Search for the cell housing the specified text and yield its (X, Y) center coordinate. 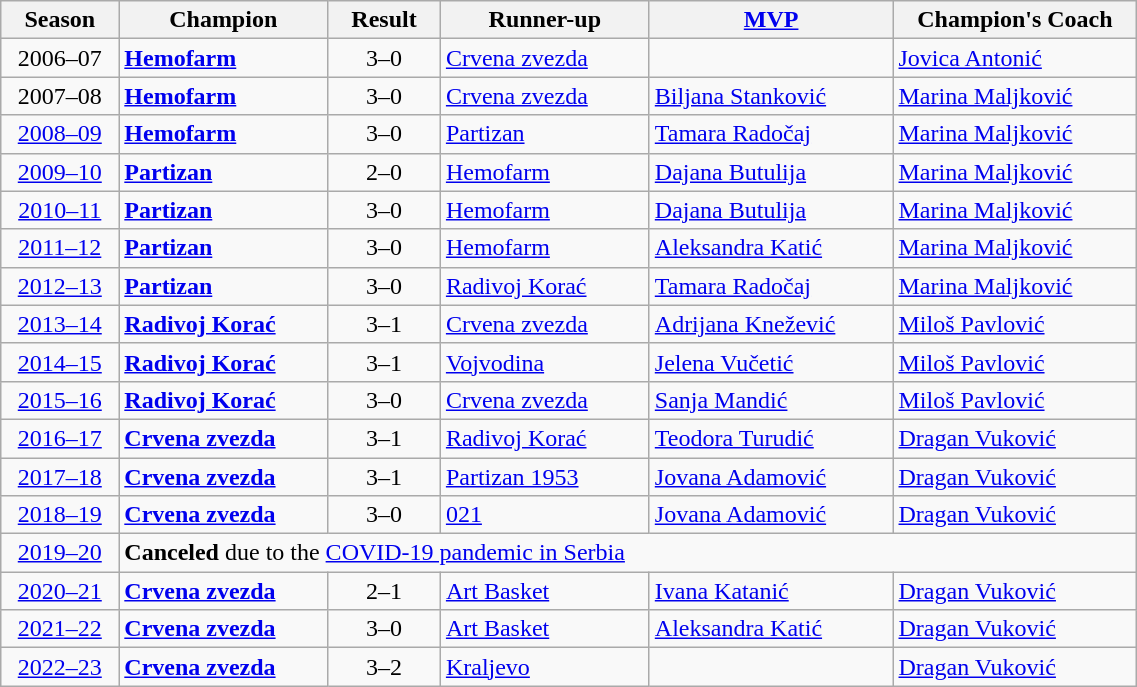
2–0 (384, 172)
2015–16 (60, 400)
2012–13 (60, 286)
Canceled due to the COVID-19 pandemic in Serbia (628, 553)
Teodora Turudić (771, 438)
2006–07 (60, 58)
Kraljevo (544, 667)
2017–18 (60, 477)
Jelena Vučetić (771, 362)
2010–11 (60, 210)
Ivana Katanić (771, 591)
2011–12 (60, 248)
2–1 (384, 591)
Adrijana Knežević (771, 324)
Jovica Antonić (1015, 58)
2014–15 (60, 362)
2009–10 (60, 172)
2020–21 (60, 591)
021 (544, 515)
Runner-up (544, 20)
Champion's Coach (1015, 20)
Sanja Mandić (771, 400)
2016–17 (60, 438)
2019–20 (60, 553)
2013–14 (60, 324)
Biljana Stanković (771, 96)
Partizan 1953 (544, 477)
MVP (771, 20)
Vojvodina (544, 362)
3–2 (384, 667)
2007–08 (60, 96)
2018–19 (60, 515)
2022–23 (60, 667)
Result (384, 20)
2008–09 (60, 134)
Champion (224, 20)
Season (60, 20)
2021–22 (60, 629)
